Capture the cell that displays the provided text and extract its (X, Y) central coordinate. 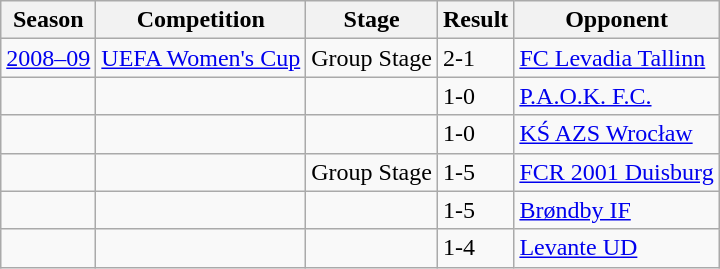
UEFA Women's Cup (201, 58)
Opponent (616, 20)
FCR 2001 Duisburg (616, 172)
KŚ AZS Wrocław (616, 134)
1-4 (475, 248)
Competition (201, 20)
Levante UD (616, 248)
Brøndby IF (616, 210)
2008–09 (48, 58)
Stage (372, 20)
P.A.O.K. F.C. (616, 96)
2-1 (475, 58)
FC Levadia Tallinn (616, 58)
Season (48, 20)
Result (475, 20)
